Detect which cell encompasses the target text, then output its (x, y) center coordinate. 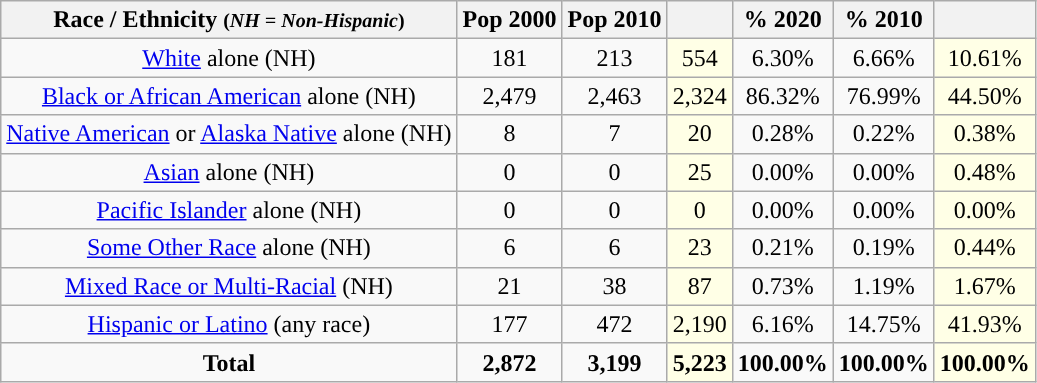
Native American or Alaska Native alone (NH) (229, 134)
Total (229, 362)
Some Other Race alone (NH) (229, 248)
6.30% (782, 58)
38 (614, 286)
Race / Ethnicity (NH = Non-Hispanic) (229, 20)
21 (510, 286)
6.16% (782, 324)
2,479 (510, 96)
2,190 (700, 324)
14.75% (884, 324)
6.66% (884, 58)
% 2010 (884, 20)
76.99% (884, 96)
0.38% (984, 134)
2,324 (700, 96)
Pacific Islander alone (NH) (229, 210)
25 (700, 172)
0.28% (782, 134)
Asian alone (NH) (229, 172)
Pop 2000 (510, 20)
177 (510, 324)
86.32% (782, 96)
23 (700, 248)
44.50% (984, 96)
5,223 (700, 362)
% 2020 (782, 20)
7 (614, 134)
1.19% (884, 286)
2,872 (510, 362)
8 (510, 134)
2,463 (614, 96)
0.73% (782, 286)
0.44% (984, 248)
87 (700, 286)
Pop 2010 (614, 20)
White alone (NH) (229, 58)
3,199 (614, 362)
181 (510, 58)
472 (614, 324)
1.67% (984, 286)
Hispanic or Latino (any race) (229, 324)
0.22% (884, 134)
0.48% (984, 172)
554 (700, 58)
Mixed Race or Multi-Racial (NH) (229, 286)
Black or African American alone (NH) (229, 96)
0.21% (782, 248)
10.61% (984, 58)
213 (614, 58)
0.19% (884, 248)
41.93% (984, 324)
20 (700, 134)
